Locate the cell with the specified text and output its (x, y) center coordinate. 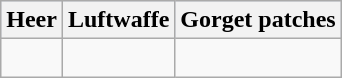
Heer (32, 20)
Luftwaffe (118, 20)
Gorget patches (258, 20)
